Identify which cell holds the provided text, then report its [X, Y] central coordinate. 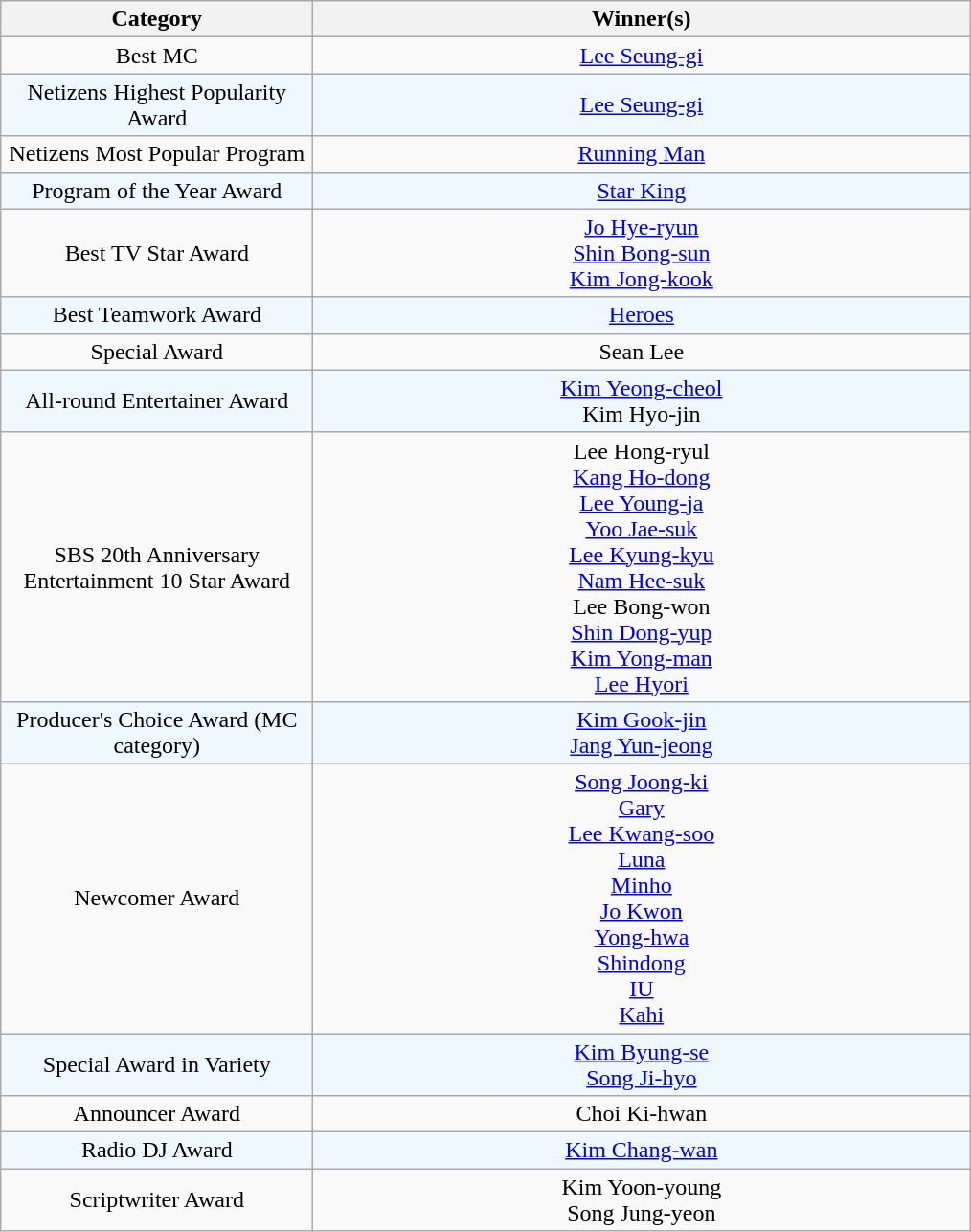
Heroes [642, 315]
SBS 20th Anniversary Entertainment 10 Star Award [157, 567]
Song Joong-ki Gary Lee Kwang-soo Luna Minho Jo Kwon Yong-hwa Shindong IU Kahi [642, 899]
Category [157, 19]
Star King [642, 191]
Best TV Star Award [157, 253]
Winner(s) [642, 19]
Program of the Year Award [157, 191]
Kim Yeong-cheol Kim Hyo-jin [642, 400]
Netizens Highest Popularity Award [157, 105]
Best Teamwork Award [157, 315]
Choi Ki-hwan [642, 1114]
Special Award [157, 352]
Lee Hong-ryul Kang Ho-dong Lee Young-ja Yoo Jae-suk Lee Kyung-kyu Nam Hee-suk Lee Bong-won Shin Dong-yup Kim Yong-man Lee Hyori [642, 567]
Announcer Award [157, 1114]
All-round Entertainer Award [157, 400]
Netizens Most Popular Program [157, 154]
Kim Yoon-young Song Jung-yeon [642, 1199]
Newcomer Award [157, 899]
Running Man [642, 154]
Jo Hye-ryun Shin Bong-sun Kim Jong-kook [642, 253]
Special Award in Variety [157, 1063]
Producer's Choice Award (MC category) [157, 732]
Scriptwriter Award [157, 1199]
Kim Byung-se Song Ji-hyo [642, 1063]
Best MC [157, 56]
Sean Lee [642, 352]
Kim Gook-jin Jang Yun-jeong [642, 732]
Radio DJ Award [157, 1151]
Kim Chang-wan [642, 1151]
